Identify which cell holds the provided text, then report its [X, Y] central coordinate. 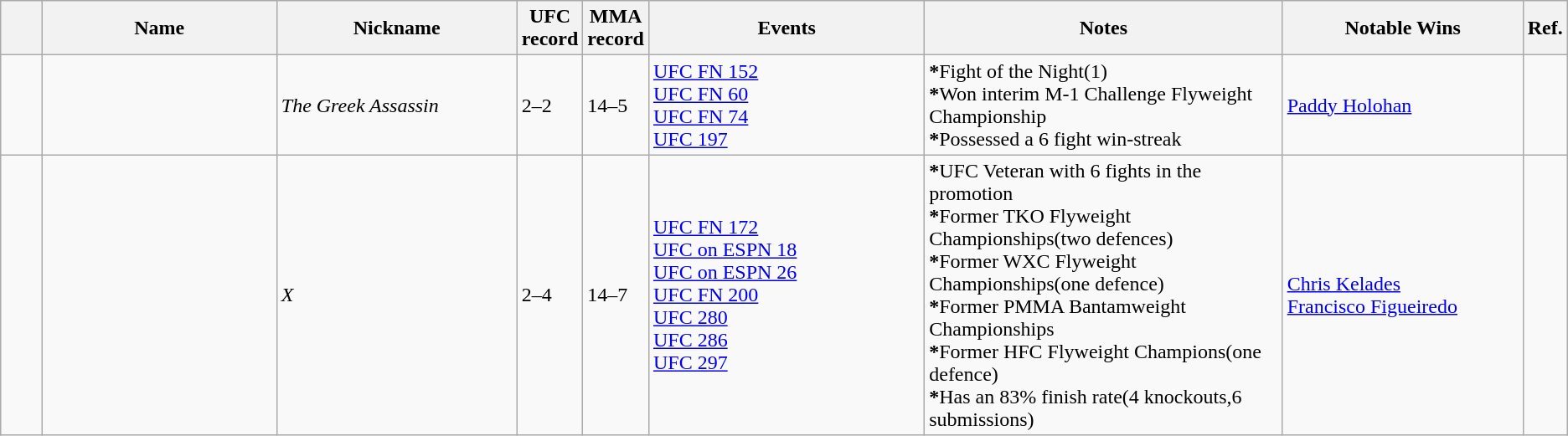
The Greek Assassin [397, 105]
UFC record [549, 28]
MMA record [616, 28]
Name [159, 28]
Ref. [1545, 28]
2–2 [549, 105]
Notable Wins [1402, 28]
Events [786, 28]
X [397, 295]
*Fight of the Night(1) *Won interim M-1 Challenge Flyweight Championship *Possessed a 6 fight win-streak [1104, 105]
UFC FN 152 UFC FN 60 UFC FN 74 UFC 197 [786, 105]
Notes [1104, 28]
14–5 [616, 105]
14–7 [616, 295]
Paddy Holohan [1402, 105]
Chris Kelades Francisco Figueiredo [1402, 295]
UFC FN 172 UFC on ESPN 18 UFC on ESPN 26 UFC FN 200 UFC 280 UFC 286 UFC 297 [786, 295]
Nickname [397, 28]
2–4 [549, 295]
